Find where the given text appears and provide that cell's center as (x, y) coordinate. 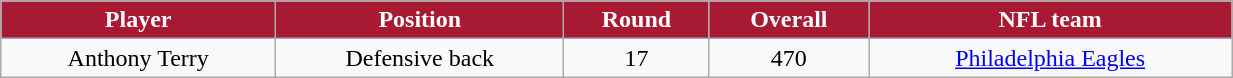
Defensive back (420, 58)
Position (420, 20)
470 (789, 58)
Round (636, 20)
17 (636, 58)
Philadelphia Eagles (1050, 58)
NFL team (1050, 20)
Player (138, 20)
Overall (789, 20)
Anthony Terry (138, 58)
